Detect which cell encompasses the target text, then output its (X, Y) center coordinate. 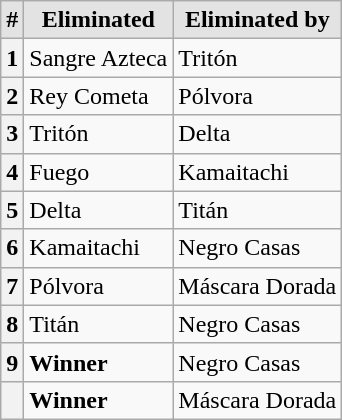
6 (12, 248)
3 (12, 134)
Eliminated by (258, 20)
7 (12, 286)
Fuego (98, 172)
# (12, 20)
5 (12, 210)
Eliminated (98, 20)
8 (12, 324)
4 (12, 172)
2 (12, 96)
9 (12, 362)
Sangre Azteca (98, 58)
1 (12, 58)
Rey Cometa (98, 96)
